Scan for the cell matching the given text and deliver its [x, y] coordinate at center. 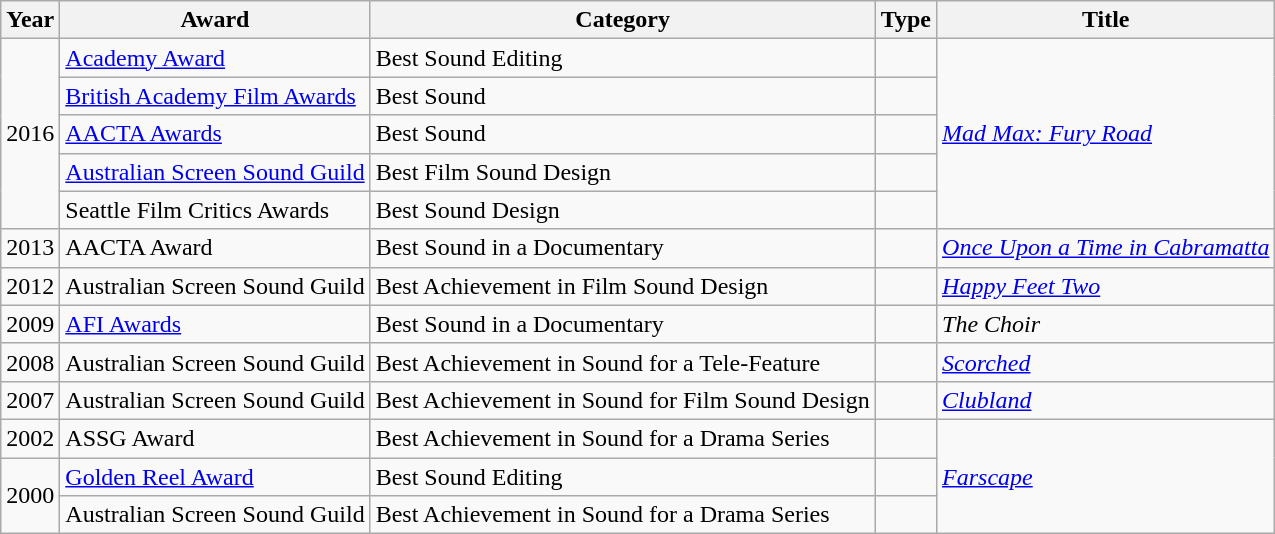
Once Upon a Time in Cabramatta [1106, 248]
Golden Reel Award [215, 477]
The Choir [1106, 324]
Academy Award [215, 58]
AFI Awards [215, 324]
Year [30, 20]
2016 [30, 134]
2002 [30, 438]
2008 [30, 362]
Best Achievement in Sound for a Tele-Feature [622, 362]
Category [622, 20]
Best Achievement in Film Sound Design [622, 286]
Title [1106, 20]
Best Sound Design [622, 210]
British Academy Film Awards [215, 96]
Best Achievement in Sound for Film Sound Design [622, 400]
Best Film Sound Design [622, 172]
Clubland [1106, 400]
AACTA Awards [215, 134]
Seattle Film Critics Awards [215, 210]
Mad Max: Fury Road [1106, 134]
Type [906, 20]
Happy Feet Two [1106, 286]
Scorched [1106, 362]
ASSG Award [215, 438]
Award [215, 20]
2007 [30, 400]
AACTA Award [215, 248]
Farscape [1106, 476]
2012 [30, 286]
2009 [30, 324]
2013 [30, 248]
2000 [30, 496]
